Return [X, Y] of the center of cell containing provided text 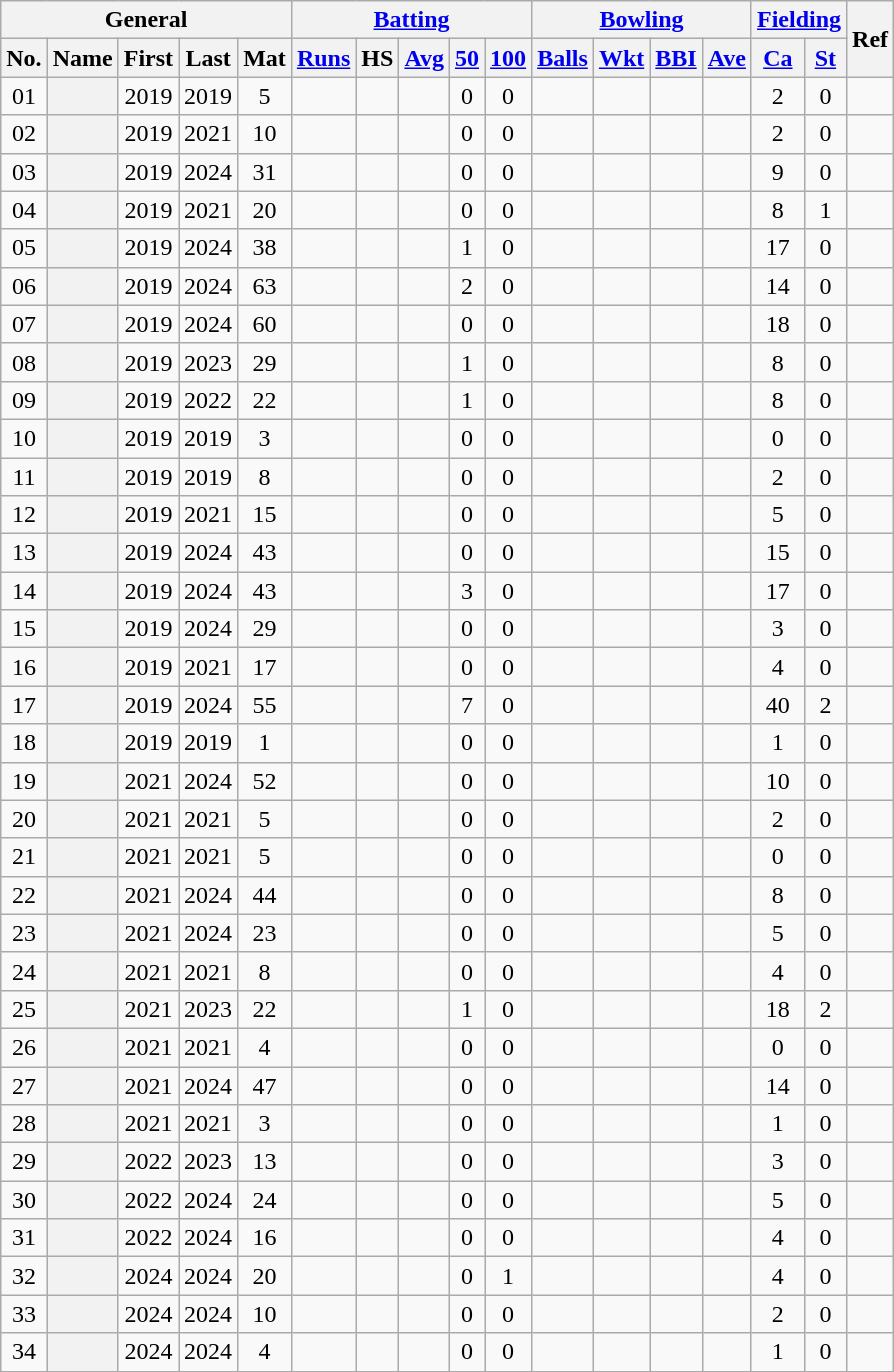
21 [24, 857]
08 [24, 362]
30 [24, 1200]
Ca [778, 58]
27 [24, 1085]
HS [378, 58]
33 [24, 1314]
Runs [323, 58]
First [148, 58]
04 [24, 210]
9 [778, 172]
Bowling [642, 20]
Ref [870, 39]
100 [508, 58]
BBI [676, 58]
07 [24, 324]
Name [82, 58]
34 [24, 1352]
06 [24, 286]
47 [265, 1085]
19 [24, 781]
11 [24, 477]
7 [466, 705]
26 [24, 1047]
No. [24, 58]
Fielding [798, 20]
09 [24, 400]
General [146, 20]
12 [24, 515]
60 [265, 324]
63 [265, 286]
44 [265, 895]
Last [208, 58]
38 [265, 248]
32 [24, 1276]
50 [466, 58]
03 [24, 172]
Avg [424, 58]
St [825, 58]
28 [24, 1124]
40 [778, 705]
55 [265, 705]
25 [24, 1009]
52 [265, 781]
Batting [411, 20]
01 [24, 96]
02 [24, 134]
Wkt [621, 58]
05 [24, 248]
Ave [726, 58]
Mat [265, 58]
Balls [563, 58]
